Locate the cell with the specified text and output its (x, y) center coordinate. 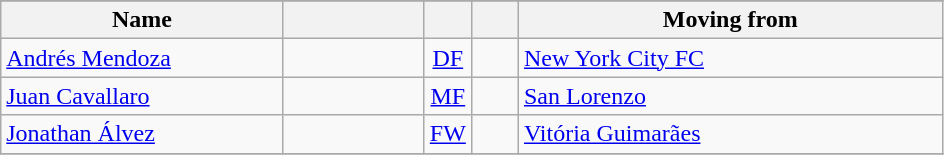
Name (142, 20)
San Lorenzo (730, 96)
Jonathan Álvez (142, 134)
Vitória Guimarães (730, 134)
Moving from (730, 20)
MF (448, 96)
DF (448, 58)
New York City FC (730, 58)
Andrés Mendoza (142, 58)
Juan Cavallaro (142, 96)
FW (448, 134)
